Pinpoint the cell where the given text exists, returning its [X, Y] midpoint coordinate. 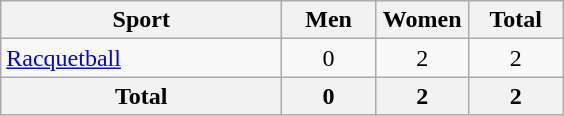
Sport [142, 20]
Men [329, 20]
Women [422, 20]
Racquetball [142, 58]
